Search for the cell housing the specified text and yield its (X, Y) center coordinate. 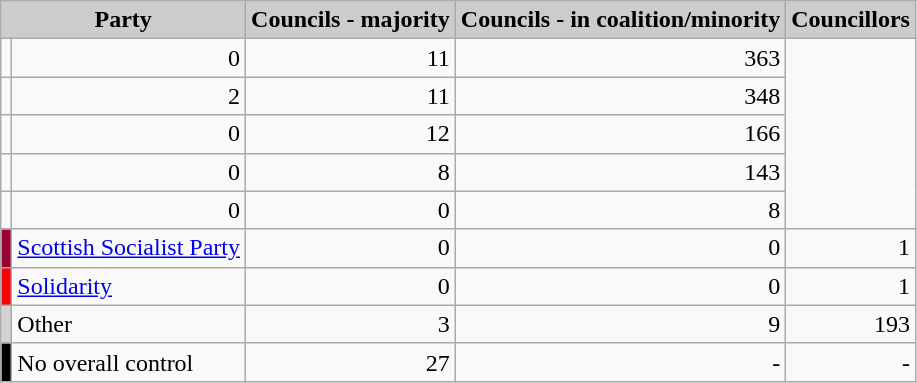
2 (129, 96)
No overall control (129, 362)
Councils - majority (351, 20)
166 (620, 134)
193 (851, 324)
9 (620, 324)
Party (124, 20)
Scottish Socialist Party (129, 248)
143 (620, 172)
363 (620, 58)
Solidarity (129, 286)
12 (351, 134)
Councils - in coalition/minority (620, 20)
27 (351, 362)
Other (129, 324)
Councillors (851, 20)
348 (620, 96)
3 (351, 324)
